Locate the cell with the specified text and output its (X, Y) center coordinate. 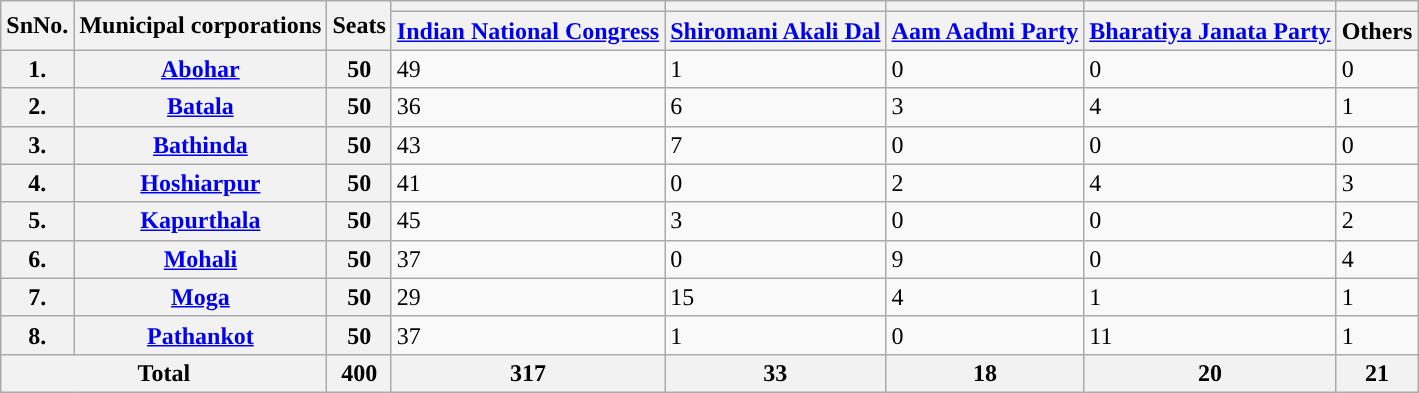
Hoshiarpur (200, 183)
Mohali (200, 259)
5. (38, 221)
Bathinda (200, 145)
Municipal corporations (200, 26)
Aam Aadmi Party (985, 31)
21 (1377, 373)
Moga (200, 297)
Shiromani Akali Dal (776, 31)
4. (38, 183)
8. (38, 335)
1. (38, 69)
317 (528, 373)
Kapurthala (200, 221)
20 (1210, 373)
7 (776, 145)
9 (985, 259)
Indian National Congress (528, 31)
Batala (200, 107)
Abohar (200, 69)
45 (528, 221)
29 (528, 297)
11 (1210, 335)
49 (528, 69)
7. (38, 297)
36 (528, 107)
Others (1377, 31)
Pathankot (200, 335)
400 (359, 373)
Total (164, 373)
Seats (359, 26)
33 (776, 373)
Bharatiya Janata Party (1210, 31)
6. (38, 259)
3. (38, 145)
18 (985, 373)
43 (528, 145)
SnNo. (38, 26)
15 (776, 297)
6 (776, 107)
2. (38, 107)
41 (528, 183)
